Return the [X, Y] coordinate for the center point of the cell that contains the specified text.  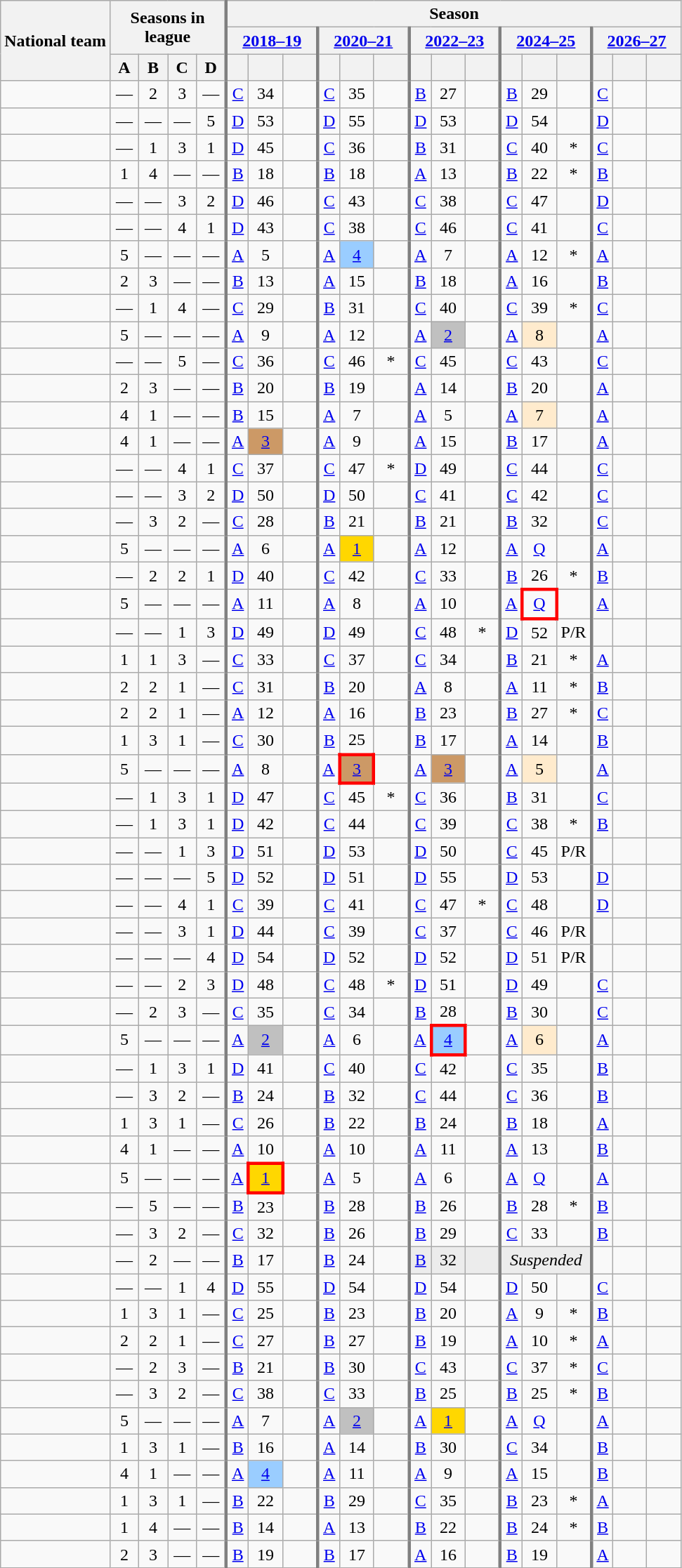
2020–21 [363, 41]
Season [454, 14]
National team [55, 41]
2018–19 [272, 41]
2026–27 [636, 41]
Suspended [546, 1260]
2022–23 [454, 41]
Seasons in league [168, 27]
2024–25 [546, 41]
